Return the [X, Y] coordinate for the center point of the cell that contains the specified text.  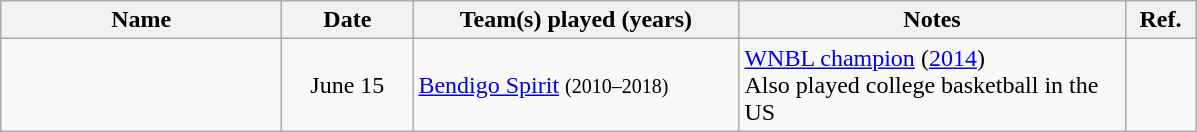
June 15 [348, 85]
WNBL champion (2014) Also played college basketball in the US [932, 85]
Date [348, 20]
Notes [932, 20]
Team(s) played (years) [576, 20]
Bendigo Spirit (2010–2018) [576, 85]
Name [142, 20]
Ref. [1160, 20]
